Pinpoint the cell where the given text exists, returning its (X, Y) midpoint coordinate. 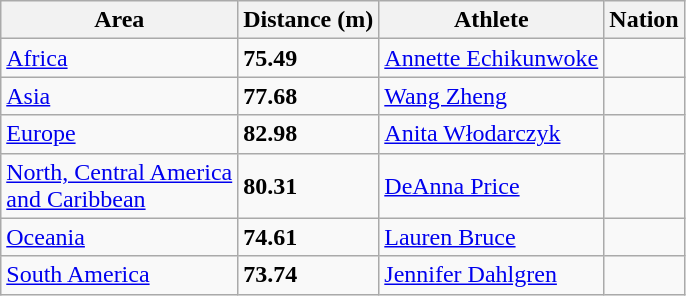
Asia (120, 96)
Anita Włodarczyk (492, 134)
82.98 (308, 134)
South America (120, 275)
80.31 (308, 186)
75.49 (308, 58)
Lauren Bruce (492, 237)
North, Central America and Caribbean (120, 186)
Nation (644, 20)
74.61 (308, 237)
Europe (120, 134)
77.68 (308, 96)
73.74 (308, 275)
Area (120, 20)
DeAnna Price (492, 186)
Africa (120, 58)
Jennifer Dahlgren (492, 275)
Wang Zheng (492, 96)
Annette Echikunwoke (492, 58)
Oceania (120, 237)
Distance (m) (308, 20)
Athlete (492, 20)
